Determine the (X, Y) coordinate at the center of the cell enclosing the given text.  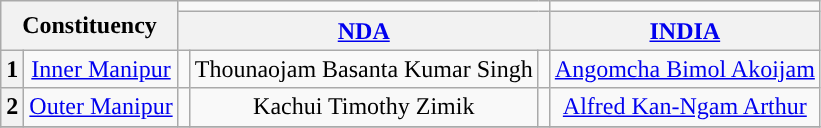
2 (12, 107)
Outer Manipur (101, 107)
INDIA (684, 31)
1 (12, 69)
Thounaojam Basanta Kumar Singh (364, 69)
Angomcha Bimol Akoijam (684, 69)
NDA (364, 31)
Inner Manipur (101, 69)
Constituency (90, 26)
Kachui Timothy Zimik (364, 107)
Alfred Kan-Ngam Arthur (684, 107)
